For the text-containing cell, return its midpoint in [x, y] coordinate format. 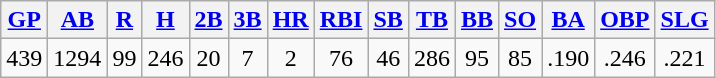
76 [341, 58]
SB [388, 20]
46 [388, 58]
7 [248, 58]
85 [520, 58]
H [166, 20]
439 [24, 58]
1294 [78, 58]
R [124, 20]
2 [290, 58]
95 [476, 58]
2B [208, 20]
TB [432, 20]
RBI [341, 20]
.221 [684, 58]
BB [476, 20]
AB [78, 20]
246 [166, 58]
BA [568, 20]
.246 [625, 58]
HR [290, 20]
OBP [625, 20]
99 [124, 58]
GP [24, 20]
286 [432, 58]
.190 [568, 58]
3B [248, 20]
20 [208, 58]
SLG [684, 20]
SO [520, 20]
